Extract the [X, Y] coordinate from the center of the cell holding the provided text.  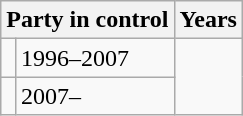
1996–2007 [94, 58]
Years [208, 20]
2007– [94, 96]
Party in control [88, 20]
